Extract the [X, Y] coordinate from the center of the cell holding the provided text.  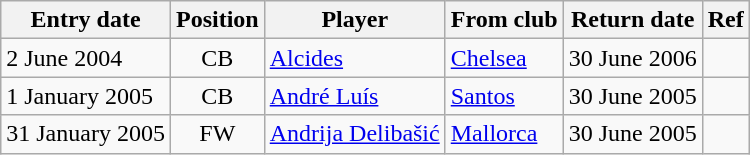
FW [217, 134]
André Luís [354, 96]
Position [217, 20]
Player [354, 20]
2 June 2004 [86, 58]
Entry date [86, 20]
Santos [504, 96]
Alcides [354, 58]
Andrija Delibašić [354, 134]
30 June 2006 [632, 58]
1 January 2005 [86, 96]
Return date [632, 20]
31 January 2005 [86, 134]
Ref [726, 20]
Mallorca [504, 134]
From club [504, 20]
Chelsea [504, 58]
